Search for the cell housing the specified text and yield its (x, y) center coordinate. 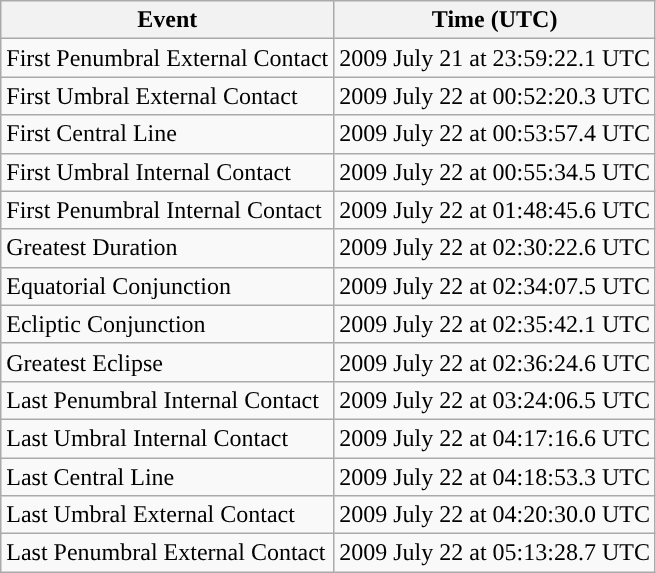
Event (168, 20)
2009 July 22 at 01:48:45.6 UTC (495, 210)
2009 July 22 at 02:34:07.5 UTC (495, 286)
Time (UTC) (495, 20)
First Penumbral External Contact (168, 58)
2009 July 22 at 04:20:30.0 UTC (495, 515)
Ecliptic Conjunction (168, 324)
2009 July 22 at 04:17:16.6 UTC (495, 438)
2009 July 22 at 00:52:20.3 UTC (495, 96)
2009 July 22 at 03:24:06.5 UTC (495, 400)
First Umbral Internal Contact (168, 172)
Last Penumbral Internal Contact (168, 400)
First Umbral External Contact (168, 96)
Greatest Eclipse (168, 362)
Last Umbral External Contact (168, 515)
2009 July 22 at 00:53:57.4 UTC (495, 134)
2009 July 22 at 02:36:24.6 UTC (495, 362)
2009 July 22 at 05:13:28.7 UTC (495, 553)
Greatest Duration (168, 248)
Last Central Line (168, 477)
First Penumbral Internal Contact (168, 210)
2009 July 22 at 04:18:53.3 UTC (495, 477)
2009 July 21 at 23:59:22.1 UTC (495, 58)
2009 July 22 at 00:55:34.5 UTC (495, 172)
Last Penumbral External Contact (168, 553)
2009 July 22 at 02:35:42.1 UTC (495, 324)
Last Umbral Internal Contact (168, 438)
First Central Line (168, 134)
2009 July 22 at 02:30:22.6 UTC (495, 248)
Equatorial Conjunction (168, 286)
